Determine the (X, Y) coordinate at the center of the cell enclosing the given text.  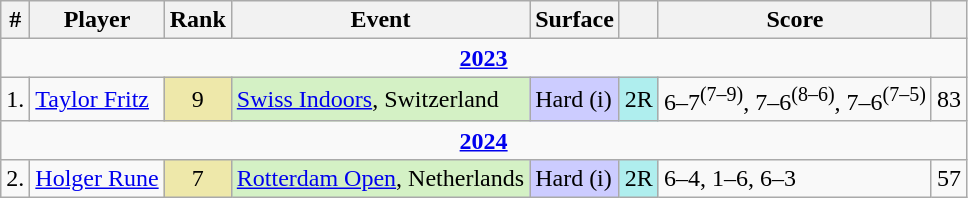
2. (16, 178)
2024 (484, 140)
Rank (198, 20)
Event (380, 20)
Player (97, 20)
2023 (484, 58)
6–7(7–9), 7–6(8–6), 7–6(7–5) (794, 100)
Surface (575, 20)
Score (794, 20)
# (16, 20)
7 (198, 178)
6–4, 1–6, 6–3 (794, 178)
1. (16, 100)
9 (198, 100)
Taylor Fritz (97, 100)
Holger Rune (97, 178)
83 (948, 100)
Rotterdam Open, Netherlands (380, 178)
Swiss Indoors, Switzerland (380, 100)
57 (948, 178)
